Detect which cell encompasses the target text, then output its (x, y) center coordinate. 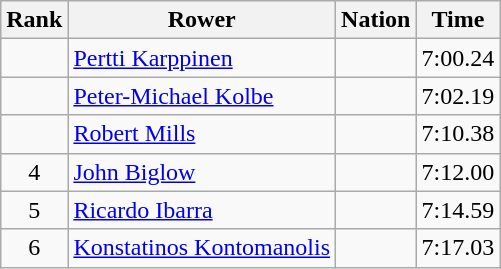
Ricardo Ibarra (202, 210)
Konstatinos Kontomanolis (202, 248)
Rank (34, 20)
6 (34, 248)
Rower (202, 20)
Pertti Karppinen (202, 58)
John Biglow (202, 172)
Robert Mills (202, 134)
4 (34, 172)
Nation (376, 20)
7:17.03 (458, 248)
7:12.00 (458, 172)
Time (458, 20)
7:14.59 (458, 210)
5 (34, 210)
7:00.24 (458, 58)
7:10.38 (458, 134)
Peter-Michael Kolbe (202, 96)
7:02.19 (458, 96)
